Search for the cell housing the specified text and yield its (x, y) center coordinate. 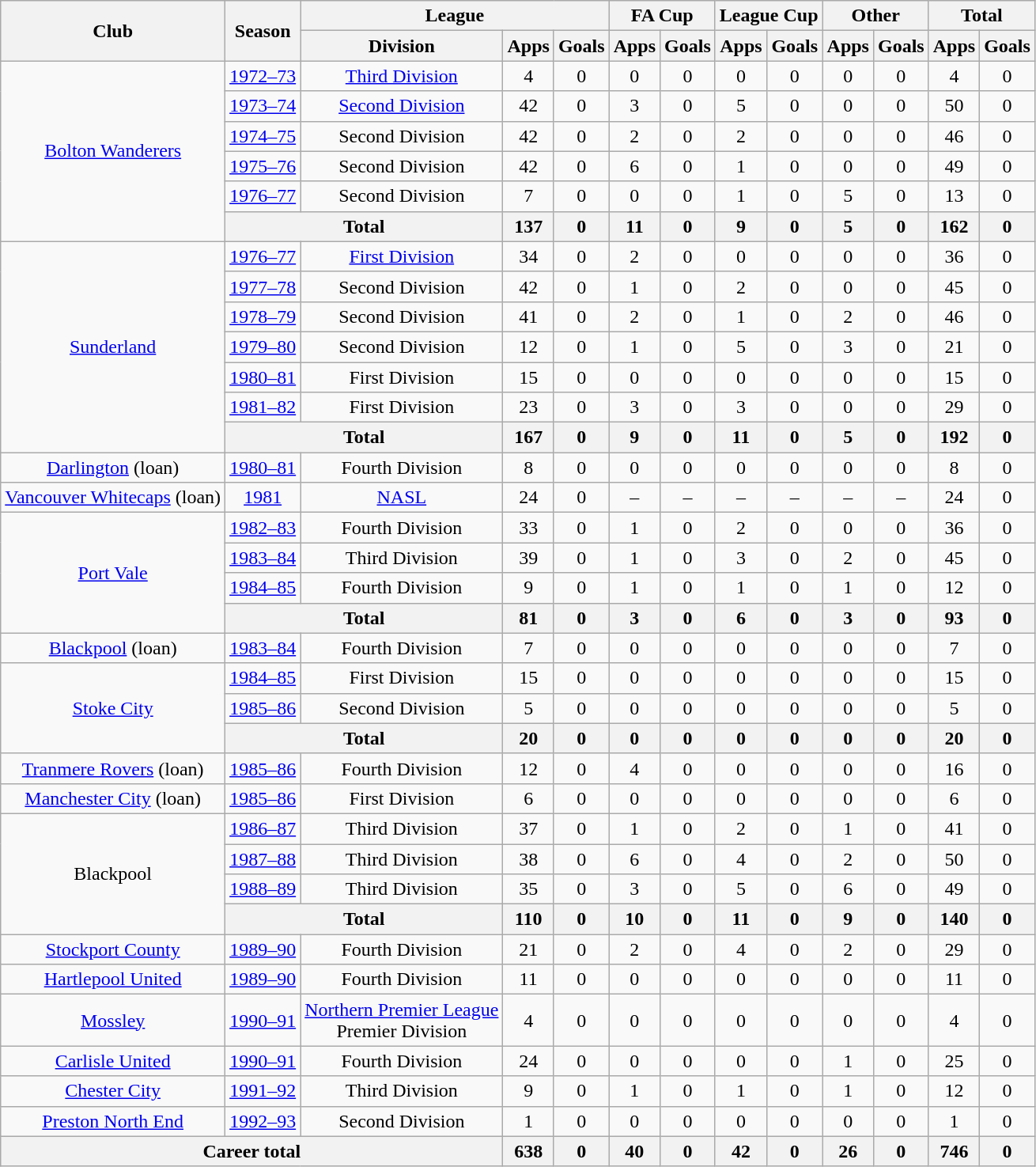
Stoke City (113, 708)
140 (954, 919)
81 (528, 618)
Chester City (113, 1091)
1987–88 (263, 858)
Blackpool (113, 873)
1979–80 (263, 347)
League Cup (769, 16)
Tranmere Rovers (loan) (113, 768)
Port Vale (113, 573)
Hartlepool United (113, 979)
1981 (263, 498)
1972–73 (263, 76)
Division (402, 46)
638 (528, 1151)
37 (528, 828)
Vancouver Whitecaps (loan) (113, 498)
1981–82 (263, 407)
1986–87 (263, 828)
Preston North End (113, 1121)
40 (634, 1151)
1975–76 (263, 166)
1977–78 (263, 286)
39 (528, 558)
Mossley (113, 1021)
1978–79 (263, 316)
10 (634, 919)
1991–92 (263, 1091)
Manchester City (loan) (113, 798)
Club (113, 31)
Career total (251, 1151)
23 (528, 407)
Carlisle United (113, 1061)
110 (528, 919)
192 (954, 438)
1982–83 (263, 528)
Darlington (loan) (113, 468)
1974–75 (263, 136)
33 (528, 528)
FA Cup (662, 16)
NASL (402, 498)
Bolton Wanderers (113, 151)
137 (528, 226)
16 (954, 768)
35 (528, 889)
Sunderland (113, 347)
Other (875, 16)
1988–89 (263, 889)
Season (263, 31)
1973–74 (263, 106)
Stockport County (113, 949)
1992–93 (263, 1121)
13 (954, 196)
26 (848, 1151)
Northern Premier LeaguePremier Division (402, 1021)
167 (528, 438)
38 (528, 858)
League (455, 16)
162 (954, 226)
25 (954, 1061)
Blackpool (loan) (113, 648)
34 (528, 256)
93 (954, 618)
746 (954, 1151)
